Locate the cell with the specified text and output its [x, y] center coordinate. 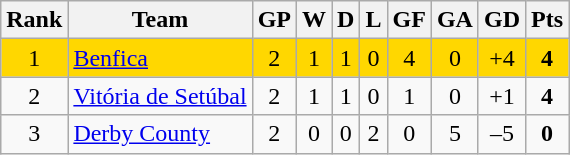
GP [274, 20]
Team [160, 20]
GD [502, 20]
+1 [502, 96]
L [374, 20]
GF [409, 20]
Pts [548, 20]
Derby County [160, 134]
–5 [502, 134]
D [346, 20]
3 [34, 134]
Benfica [160, 58]
+4 [502, 58]
5 [454, 134]
GA [454, 20]
W [314, 20]
Vitória de Setúbal [160, 96]
Rank [34, 20]
